Find where the given text appears and provide that cell's center as [x, y] coordinate. 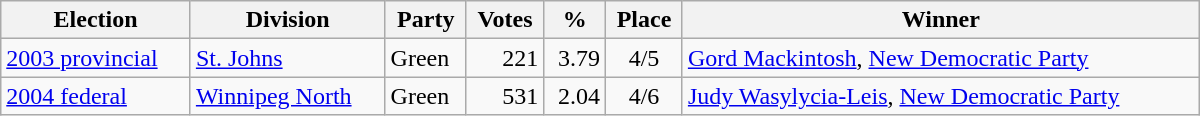
Winnipeg North [288, 96]
2003 provincial [96, 58]
Election [96, 20]
Gord Mackintosh, New Democratic Party [940, 58]
Division [288, 20]
St. Johns [288, 58]
% [575, 20]
Place [644, 20]
Votes [504, 20]
4/5 [644, 58]
Judy Wasylycia-Leis, New Democratic Party [940, 96]
Party [426, 20]
4/6 [644, 96]
Winner [940, 20]
2004 federal [96, 96]
2.04 [575, 96]
531 [504, 96]
221 [504, 58]
3.79 [575, 58]
